Extract the [X, Y] coordinate from the center of the cell holding the provided text.  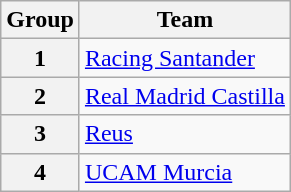
3 [40, 134]
Group [40, 20]
UCAM Murcia [184, 172]
4 [40, 172]
Racing Santander [184, 58]
Reus [184, 134]
Real Madrid Castilla [184, 96]
Team [184, 20]
2 [40, 96]
1 [40, 58]
